Extract the (X, Y) coordinate from the center of the cell holding the provided text.  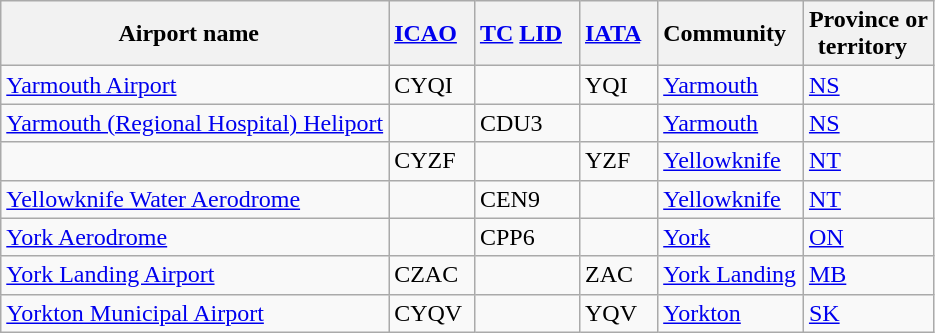
CYZF (432, 161)
ON (868, 237)
CYQV (432, 313)
Community (731, 34)
SK (868, 313)
CYQI (432, 85)
Yorkton (731, 313)
York (731, 237)
York Aerodrome (195, 237)
Yellowknife Water Aerodrome (195, 199)
Yorkton Municipal Airport (195, 313)
Province orterritory (868, 34)
Airport name (195, 34)
CZAC (432, 275)
YZF (618, 161)
IATA (618, 34)
York Landing (731, 275)
ICAO (432, 34)
YQV (618, 313)
TC LID (526, 34)
YQI (618, 85)
ZAC (618, 275)
CPP6 (526, 237)
MB (868, 275)
Yarmouth Airport (195, 85)
York Landing Airport (195, 275)
CDU3 (526, 123)
CEN9 (526, 199)
Yarmouth (Regional Hospital) Heliport (195, 123)
